Return the (x, y) coordinate for the center point of the cell that contains the specified text.  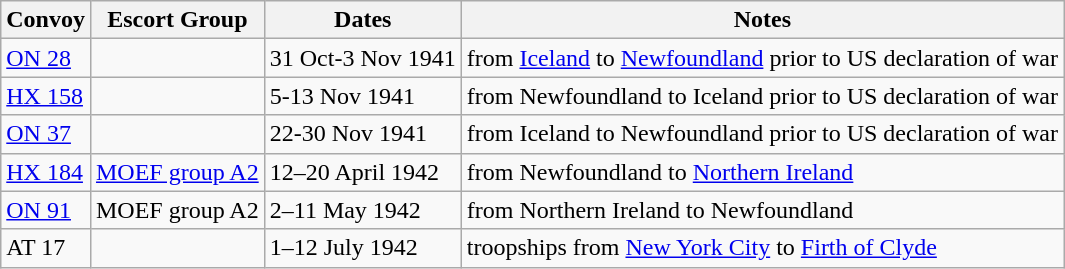
HX 158 (46, 96)
22-30 Nov 1941 (362, 134)
5-13 Nov 1941 (362, 96)
Dates (362, 20)
Convoy (46, 20)
2–11 May 1942 (362, 210)
from Newfoundland to Iceland prior to US declaration of war (762, 96)
1–12 July 1942 (362, 248)
ON 37 (46, 134)
ON 28 (46, 58)
troopships from New York City to Firth of Clyde (762, 248)
AT 17 (46, 248)
31 Oct-3 Nov 1941 (362, 58)
from Northern Ireland to Newfoundland (762, 210)
ON 91 (46, 210)
Escort Group (177, 20)
Notes (762, 20)
from Newfoundland to Northern Ireland (762, 172)
HX 184 (46, 172)
12–20 April 1942 (362, 172)
